Provide the [x, y] coordinate of the cell's center where the given text is located.  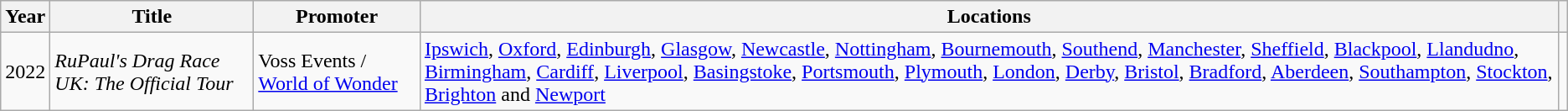
Promoter [337, 17]
Title [152, 17]
Year [25, 17]
Locations [988, 17]
Voss Events / World of Wonder [337, 71]
RuPaul's Drag Race UK: The Official Tour [152, 71]
2022 [25, 71]
